Determine the [X, Y] coordinate at the center of the cell enclosing the given text.  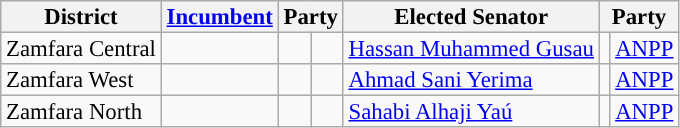
Zamfara West [81, 80]
Ahmad Sani Yerima [471, 80]
Sahabi Alhaji Yaú [471, 112]
Incumbent [220, 17]
Zamfara North [81, 112]
Hassan Muhammed Gusau [471, 49]
District [81, 17]
Elected Senator [471, 17]
Zamfara Central [81, 49]
